Scan for the cell matching the given text and deliver its (X, Y) coordinate at center. 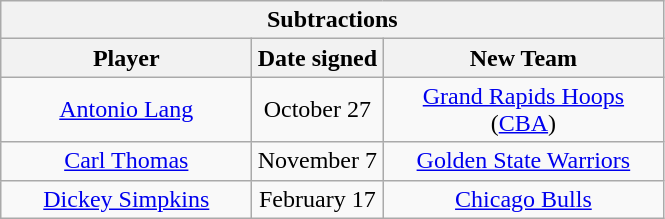
Antonio Lang (126, 110)
Player (126, 58)
November 7 (318, 161)
Grand Rapids Hoops (CBA) (524, 110)
Dickey Simpkins (126, 199)
Carl Thomas (126, 161)
Subtractions (332, 20)
Golden State Warriors (524, 161)
New Team (524, 58)
Chicago Bulls (524, 199)
Date signed (318, 58)
February 17 (318, 199)
October 27 (318, 110)
